Locate the cell with the specified text and output its (x, y) center coordinate. 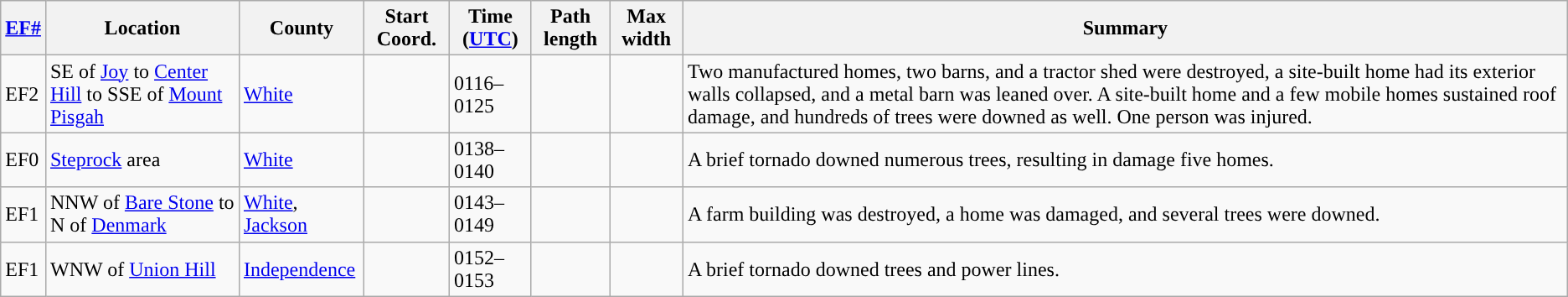
EF# (23, 29)
NNW of Bare Stone to N of Denmark (142, 215)
A farm building was destroyed, a home was damaged, and several trees were downed. (1126, 215)
Summary (1126, 29)
SE of Joy to Center Hill to SSE of Mount Pisgah (142, 94)
Location (142, 29)
Path length (570, 29)
White, Jackson (302, 215)
0116–0125 (491, 94)
0152–0153 (491, 268)
A brief tornado downed numerous trees, resulting in damage five homes. (1126, 159)
WNW of Union Hill (142, 268)
Independence (302, 268)
EF2 (23, 94)
Time (UTC) (491, 29)
County (302, 29)
Steprock area (142, 159)
Start Coord. (406, 29)
Max width (647, 29)
A brief tornado downed trees and power lines. (1126, 268)
EF0 (23, 159)
0143–0149 (491, 215)
0138–0140 (491, 159)
